Extract the [x, y] coordinate from the center of the cell holding the provided text.  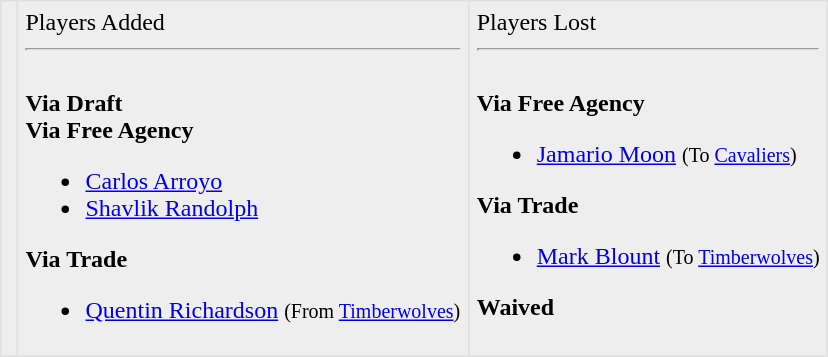
Players Added Via Draft Via Free AgencyCarlos ArroyoShavlik RandolphVia TradeQuentin Richardson (From Timberwolves) [242, 179]
Players Lost Via Free AgencyJamario Moon (To Cavaliers)Via TradeMark Blount (To Timberwolves)Waived [648, 179]
